Return [X, Y] of the center of cell containing provided text 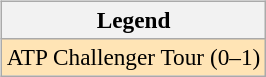
Legend [133, 20]
ATP Challenger Tour (0–1) [133, 57]
